Return [X, Y] of the center of cell containing provided text 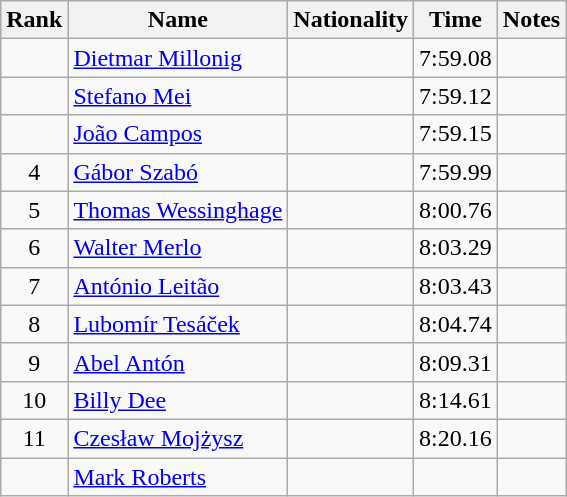
8:20.16 [456, 438]
11 [34, 438]
António Leitão [178, 286]
Abel Antón [178, 362]
Time [456, 20]
Name [178, 20]
Walter Merlo [178, 248]
7:59.15 [456, 134]
7:59.99 [456, 172]
4 [34, 172]
Lubomír Tesáček [178, 324]
Mark Roberts [178, 477]
8:09.31 [456, 362]
8:03.29 [456, 248]
7:59.12 [456, 96]
9 [34, 362]
Thomas Wessinghage [178, 210]
Notes [531, 20]
Rank [34, 20]
Nationality [351, 20]
10 [34, 400]
5 [34, 210]
8:14.61 [456, 400]
8:04.74 [456, 324]
7:59.08 [456, 58]
8 [34, 324]
7 [34, 286]
8:03.43 [456, 286]
6 [34, 248]
Gábor Szabó [178, 172]
João Campos [178, 134]
Billy Dee [178, 400]
Czesław Mojżysz [178, 438]
8:00.76 [456, 210]
Dietmar Millonig [178, 58]
Stefano Mei [178, 96]
